Search for the cell housing the specified text and yield its [X, Y] center coordinate. 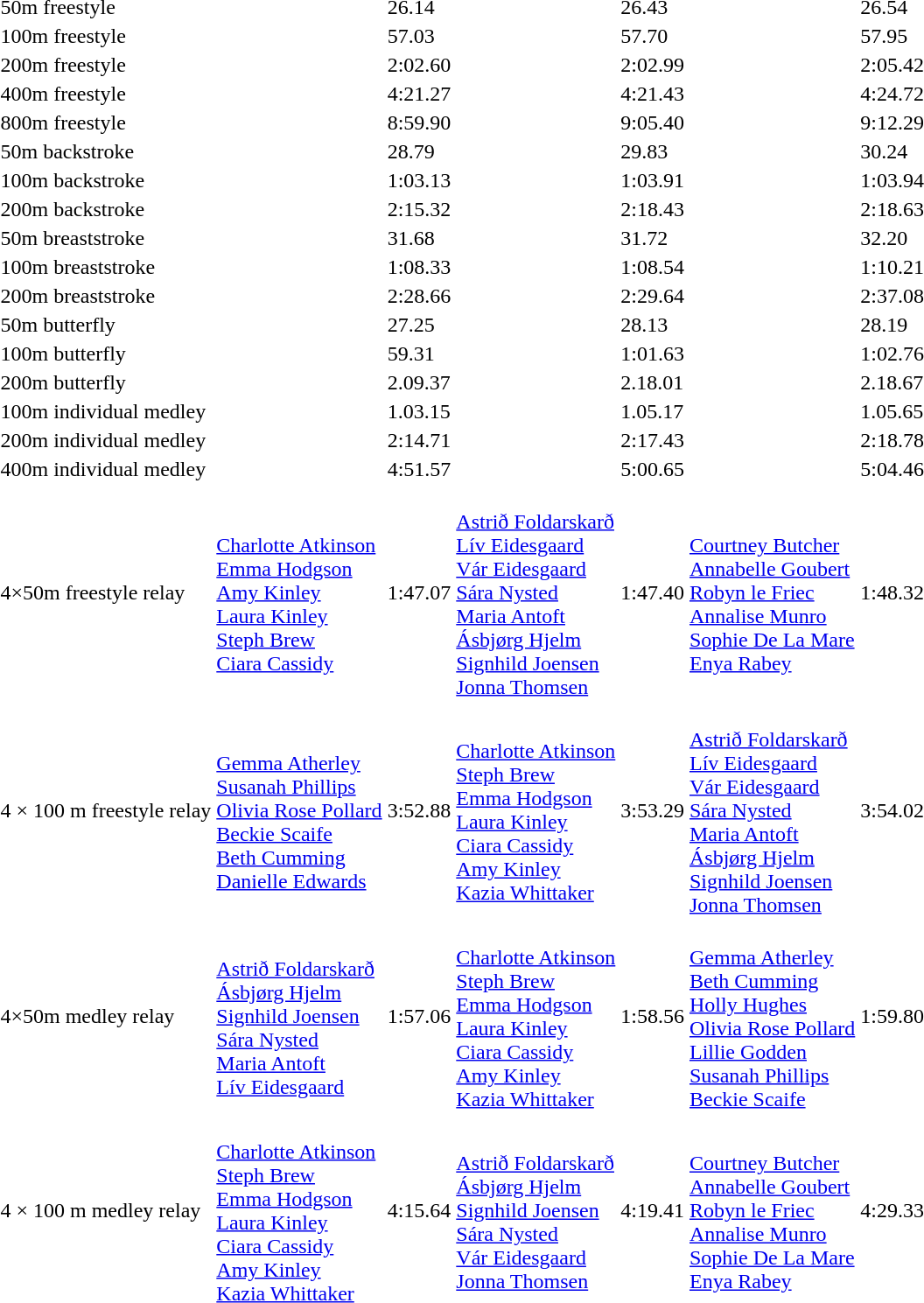
1:08.54 [653, 267]
1:58.56 [653, 1017]
2:28.66 [419, 296]
1:01.63 [653, 354]
5:00.65 [653, 469]
2:15.32 [419, 209]
3:52.88 [419, 810]
2:17.43 [653, 440]
27.25 [419, 325]
31.68 [419, 238]
29.83 [653, 151]
8:59.90 [419, 123]
1:03.13 [419, 180]
4:21.43 [653, 94]
2:14.71 [419, 440]
2.18.01 [653, 382]
Astrið FoldarskarðÁsbjørg HjelmSignhild JoensenSára NystedMaria AntoftLív Eidesgaard [299, 1017]
2:02.60 [419, 65]
28.79 [419, 151]
28.13 [653, 325]
1:47.07 [419, 592]
31.72 [653, 238]
2.09.37 [419, 382]
4:21.27 [419, 94]
3:53.29 [653, 810]
Gemma AtherleySusanah PhillipsOlivia Rose PollardBeckie ScaifeBeth CummingDanielle Edwards [299, 810]
1.05.17 [653, 411]
2:29.64 [653, 296]
1:57.06 [419, 1017]
4:51.57 [419, 469]
1:03.91 [653, 180]
1.03.15 [419, 411]
9:05.40 [653, 123]
59.31 [419, 354]
1:47.40 [653, 592]
57.70 [653, 36]
Courtney ButcherAnnabelle GoubertRobyn le FriecAnnalise MunroSophie De La MareEnya Rabey [772, 592]
2:02.99 [653, 65]
Charlotte AtkinsonEmma HodgsonAmy KinleyLaura KinleySteph BrewCiara Cassidy [299, 592]
Gemma AtherleyBeth CummingHolly HughesOlivia Rose PollardLillie GoddenSusanah PhillipsBeckie Scaife [772, 1017]
1:08.33 [419, 267]
57.03 [419, 36]
2:18.43 [653, 209]
